Pinpoint the cell where the given text exists, returning its (x, y) midpoint coordinate. 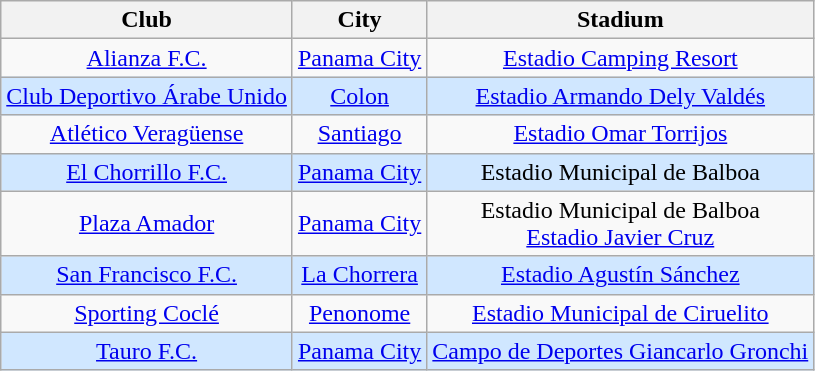
Club (147, 20)
San Francisco F.C. (147, 275)
Tauro F.C. (147, 351)
Plaza Amador (147, 224)
El Chorrillo F.C. (147, 172)
Atlético Veragüense (147, 134)
Estadio Armando Dely Valdés (620, 96)
Campo de Deportes Giancarlo Gronchi (620, 351)
Estadio Municipal de Ciruelito (620, 313)
Penonome (359, 313)
Club Deportivo Árabe Unido (147, 96)
City (359, 20)
Colon (359, 96)
Estadio Municipal de BalboaEstadio Javier Cruz (620, 224)
Stadium (620, 20)
Sporting Coclé (147, 313)
Estadio Camping Resort (620, 58)
Estadio Agustín Sánchez (620, 275)
Estadio Municipal de Balboa (620, 172)
La Chorrera (359, 275)
Alianza F.C. (147, 58)
Estadio Omar Torrijos (620, 134)
Santiago (359, 134)
